Provide the (X, Y) coordinate of the cell's center where the given text is located.  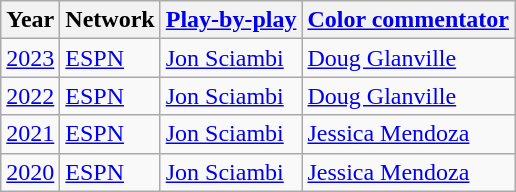
2023 (30, 58)
2020 (30, 172)
2022 (30, 96)
Play-by-play (231, 20)
Network (110, 20)
Year (30, 20)
2021 (30, 134)
Color commentator (408, 20)
